Capture the cell that displays the provided text and extract its (x, y) central coordinate. 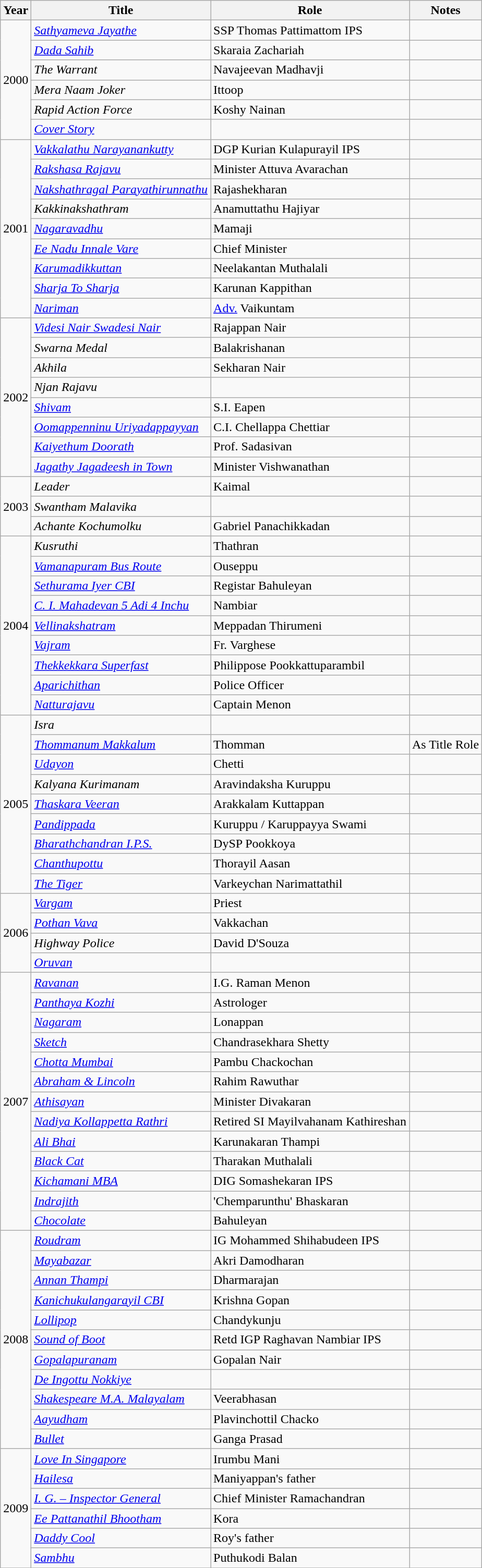
Gopalapuranam (121, 1359)
Krishna Gopan (310, 1300)
As Title Role (445, 744)
Retired SI Mayilvahanam Kathireshan (310, 1121)
2004 (16, 626)
Adv. Vaikuntam (310, 308)
Ittoop (310, 90)
Mamaji (310, 228)
Year (16, 10)
2008 (16, 1340)
DySP Pookkoya (310, 843)
Thomman (310, 744)
Notes (445, 10)
Sekharan Nair (310, 367)
Chandykunju (310, 1320)
Police Officer (310, 685)
Chandrasekhara Shetty (310, 1042)
Kusruthi (121, 546)
Tharakan Muthalali (310, 1161)
Abraham & Lincoln (121, 1082)
C.I. Chellappa Chettiar (310, 427)
Thommanum Makkalum (121, 744)
Ravanan (121, 983)
C. I. Mahadevan 5 Adi 4 Inchu (121, 606)
Prof. Sadasivan (310, 447)
Mera Naam Joker (121, 90)
S.I. Eapen (310, 407)
2006 (16, 933)
Indrajith (121, 1200)
Black Cat (121, 1161)
Skaraia Zachariah (310, 50)
Karunan Kappithan (310, 288)
Astrologer (310, 1002)
Veerabhasan (310, 1399)
Oruvan (121, 963)
Rajappan Nair (310, 328)
Mayabazar (121, 1260)
Balakrishanan (310, 348)
Oomappenninu Uriyadappayyan (121, 427)
Sound of Boot (121, 1340)
Isra (121, 725)
Thekkekkara Superfast (121, 665)
Rahim Rawuthar (310, 1082)
IG Mohammed Shihabudeen IPS (310, 1241)
2007 (16, 1102)
Pandippada (121, 824)
Kora (310, 1518)
Nambiar (310, 606)
Dharmarajan (310, 1280)
The Tiger (121, 884)
The Warrant (121, 70)
Registar Bahuleyan (310, 586)
Kuruppu / Karuppayya Swami (310, 824)
Thaskara Veeran (121, 804)
Sathyameva Jayathe (121, 30)
Natturajavu (121, 705)
Retd IGP Raghavan Nambiar IPS (310, 1340)
Captain Menon (310, 705)
Thathran (310, 546)
Udayon (121, 764)
Fr. Varghese (310, 645)
Anamuttathu Hajiyar (310, 209)
Plavinchottil Chacko (310, 1419)
Navajeevan Madhavji (310, 70)
Gopalan Nair (310, 1359)
Arakkalam Kuttappan (310, 804)
Roy's father (310, 1538)
2003 (16, 506)
DIG Somashekaran IPS (310, 1181)
Pothan Vava (121, 923)
Roudram (121, 1241)
Varkeychan Narimattathil (310, 884)
Achante Kochumolku (121, 526)
Njan Rajavu (121, 387)
Leader (121, 486)
Annan Thampi (121, 1280)
Vakkachan (310, 923)
'Chemparunthu' Bhaskaran (310, 1200)
Aravindaksha Kuruppu (310, 784)
Aayudham (121, 1419)
Thorayil Aasan (310, 863)
De Ingottu Nokkiye (121, 1379)
Cover Story (121, 129)
Kanichukulangarayil CBI (121, 1300)
Shivam (121, 407)
Kaiyethum Doorath (121, 447)
Shakespeare M.A. Malayalam (121, 1399)
Kaimal (310, 486)
Ee Pattanathil Bhootham (121, 1518)
Title (121, 10)
Bharathchandran I.P.S. (121, 843)
Kakkinakshathram (121, 209)
Akhila (121, 367)
Kichamani MBA (121, 1181)
Meppadan Thirumeni (310, 626)
Ouseppu (310, 566)
Aparichithan (121, 685)
Minister Attuva Avarachan (310, 169)
Chotta Mumbai (121, 1062)
I.G. Raman Menon (310, 983)
Bahuleyan (310, 1221)
Lonappan (310, 1022)
Karunakaran Thampi (310, 1141)
Minister Vishwanathan (310, 467)
Akri Damodharan (310, 1260)
Athisayan (121, 1101)
Rakshasa Rajavu (121, 169)
Jagathy Jagadeesh in Town (121, 467)
Kalyana Kurimanam (121, 784)
Neelakantan Muthalali (310, 268)
Nagaravadhu (121, 228)
Irumbu Mani (310, 1459)
Vargam (121, 903)
Vajram (121, 645)
Bullet (121, 1439)
Ganga Prasad (310, 1439)
SSP Thomas Pattimattom IPS (310, 30)
DGP Kurian Kulapurayil IPS (310, 149)
Sethurama Iyer CBI (121, 586)
Dada Sahib (121, 50)
2005 (16, 804)
Karumadikkuttan (121, 268)
Panthaya Kozhi (121, 1002)
Chetti (310, 764)
Nariman (121, 308)
Rapid Action Force (121, 109)
Nadiya Kollappetta Rathri (121, 1121)
Chocolate (121, 1221)
Sambhu (121, 1558)
Role (310, 10)
Chanthupottu (121, 863)
Chief Minister (310, 249)
Sketch (121, 1042)
2002 (16, 397)
Vakkalathu Narayanankutty (121, 149)
2001 (16, 228)
Puthukodi Balan (310, 1558)
Vellinakshatram (121, 626)
2009 (16, 1508)
I. G. – Inspector General (121, 1498)
David D'Souza (310, 943)
Hailesa (121, 1478)
Vamanapuram Bus Route (121, 566)
Maniyappan's father (310, 1478)
Gabriel Panachikkadan (310, 526)
Ee Nadu Innale Vare (121, 249)
Love In Singapore (121, 1459)
Sharja To Sharja (121, 288)
Highway Police (121, 943)
Rajashekharan (310, 189)
Priest (310, 903)
Pambu Chackochan (310, 1062)
Nakshathragal Parayathirunnathu (121, 189)
Lollipop (121, 1320)
Nagaram (121, 1022)
Swarna Medal (121, 348)
Chief Minister Ramachandran (310, 1498)
Videsi Nair Swadesi Nair (121, 328)
Minister Divakaran (310, 1101)
Swantham Malavika (121, 506)
Ali Bhai (121, 1141)
Daddy Cool (121, 1538)
Philippose Pookkattuparambil (310, 665)
2000 (16, 80)
Koshy Nainan (310, 109)
